Capture the cell that displays the provided text and extract its [X, Y] central coordinate. 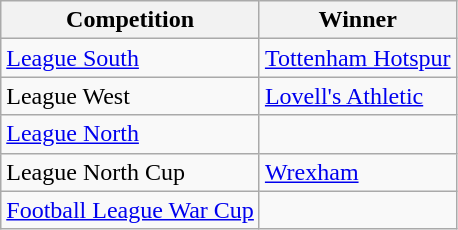
Wrexham [358, 172]
League North [130, 134]
Football League War Cup [130, 210]
League West [130, 96]
Winner [358, 20]
Competition [130, 20]
League South [130, 58]
Tottenham Hotspur [358, 58]
Lovell's Athletic [358, 96]
League North Cup [130, 172]
